Locate the cell with the specified text and output its [x, y] center coordinate. 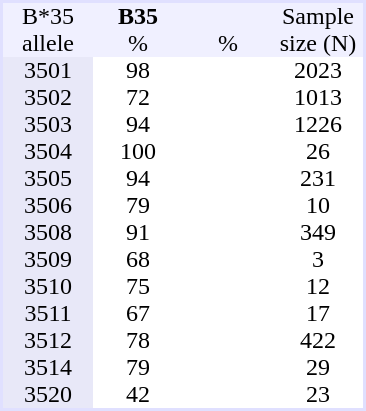
91 [138, 232]
3512 [48, 340]
72 [138, 98]
26 [318, 152]
2023 [318, 70]
3514 [48, 368]
98 [138, 70]
3501 [48, 70]
10 [318, 206]
B35 [138, 16]
100 [138, 152]
1226 [318, 124]
3508 [48, 232]
23 [318, 394]
3505 [48, 178]
68 [138, 260]
17 [318, 314]
29 [318, 368]
231 [318, 178]
349 [318, 232]
75 [138, 286]
3503 [48, 124]
3506 [48, 206]
67 [138, 314]
3 [318, 260]
3511 [48, 314]
3504 [48, 152]
3502 [48, 98]
42 [138, 394]
3509 [48, 260]
12 [318, 286]
3520 [48, 394]
B*35 [48, 16]
allele [48, 44]
size (N) [318, 44]
1013 [318, 98]
422 [318, 340]
Sample [318, 16]
3510 [48, 286]
78 [138, 340]
